Search for the cell housing the specified text and yield its (X, Y) center coordinate. 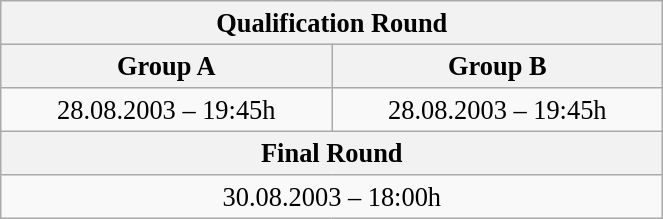
Qualification Round (332, 22)
30.08.2003 – 18:00h (332, 197)
Final Round (332, 153)
Group A (166, 66)
Group B (498, 66)
